Determine the [X, Y] coordinate at the center of the cell enclosing the given text.  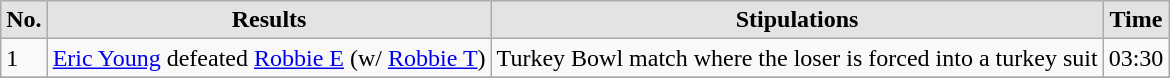
Time [1136, 20]
Results [269, 20]
Eric Young defeated Robbie E (w/ Robbie T) [269, 58]
Stipulations [797, 20]
No. [24, 20]
1 [24, 58]
03:30 [1136, 58]
Turkey Bowl match where the loser is forced into a turkey suit [797, 58]
